Identify which cell holds the provided text, then report its [x, y] central coordinate. 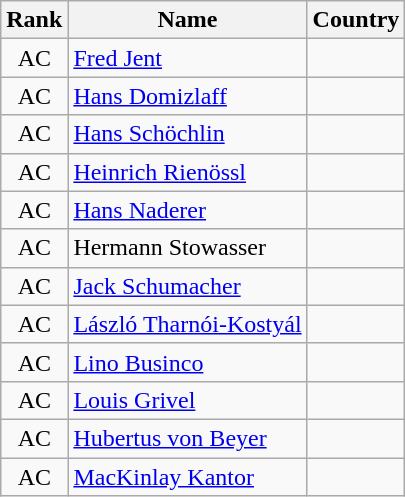
Name [188, 20]
Fred Jent [188, 58]
Heinrich Rienössl [188, 172]
Lino Businco [188, 362]
Louis Grivel [188, 400]
László Tharnói-Kostyál [188, 324]
Hermann Stowasser [188, 248]
MacKinlay Kantor [188, 477]
Hans Naderer [188, 210]
Jack Schumacher [188, 286]
Hans Schöchlin [188, 134]
Hans Domizlaff [188, 96]
Country [356, 20]
Hubertus von Beyer [188, 438]
Rank [34, 20]
